Identify which cell holds the provided text, then report its (x, y) central coordinate. 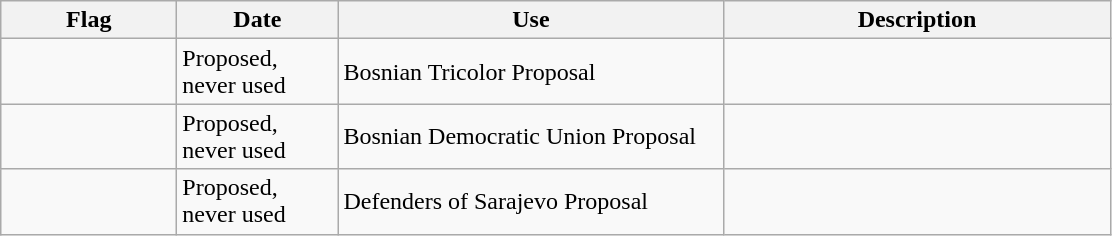
Bosnian Tricolor Proposal (531, 72)
Description (917, 20)
Bosnian Democratic Union Proposal (531, 136)
Defenders of Sarajevo Proposal (531, 202)
Use (531, 20)
Flag (89, 20)
Date (258, 20)
